Search for the cell housing the specified text and yield its (x, y) center coordinate. 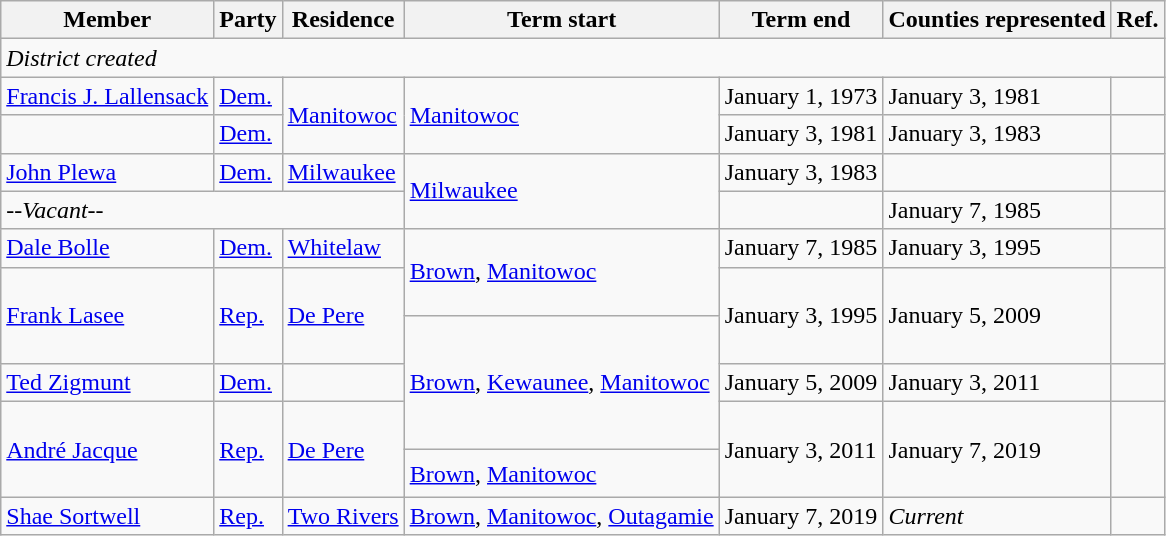
Residence (343, 20)
John Plewa (108, 172)
Dale Bolle (108, 248)
January 1, 1973 (801, 96)
Whitelaw (343, 248)
Ted Zigmunt (108, 382)
Counties represented (997, 20)
Frank Lasee (108, 315)
Party (248, 20)
Shae Sortwell (108, 516)
Two Rivers (343, 516)
Term start (562, 20)
Member (108, 20)
Francis J. Lallensack (108, 96)
Current (997, 516)
Brown, Manitowoc, Outagamie (562, 516)
Brown, Kewaunee, Manitowoc (562, 382)
André Jacque (108, 449)
Ref. (1138, 20)
District created (582, 58)
Term end (801, 20)
--Vacant-- (202, 210)
